Identify which cell holds the provided text, then report its (x, y) central coordinate. 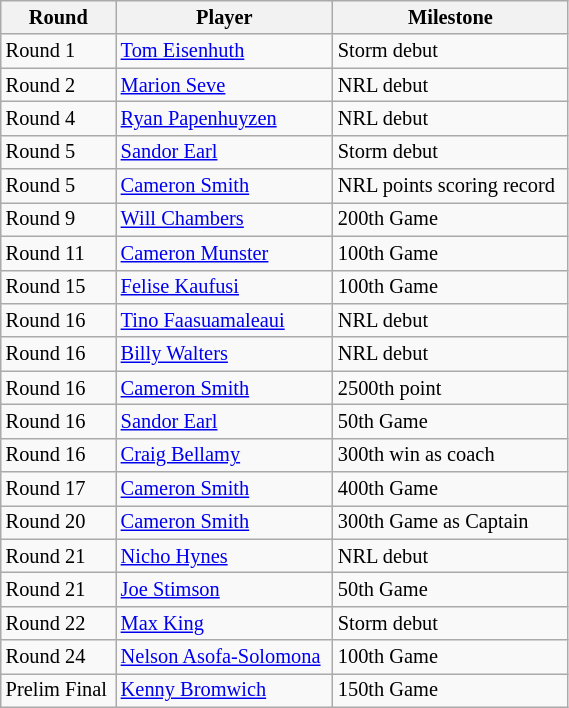
Cameron Munster (224, 253)
Tino Faasuamaleaui (224, 320)
400th Game (450, 489)
Round 15 (58, 287)
2500th point (450, 388)
Craig Bellamy (224, 455)
Joe Stimson (224, 589)
Nelson Asofa-Solomona (224, 657)
Round 4 (58, 118)
Round 20 (58, 522)
Round 9 (58, 219)
Tom Eisenhuth (224, 51)
150th Game (450, 690)
300th Game as Captain (450, 522)
Round 2 (58, 85)
Marion Seve (224, 85)
Round 22 (58, 623)
Will Chambers (224, 219)
Round 17 (58, 489)
Billy Walters (224, 354)
Felise Kaufusi (224, 287)
Max King (224, 623)
Round (58, 17)
NRL points scoring record (450, 186)
Ryan Papenhuyzen (224, 118)
Nicho Hynes (224, 556)
Milestone (450, 17)
Round 24 (58, 657)
Round 1 (58, 51)
Player (224, 17)
Prelim Final (58, 690)
300th win as coach (450, 455)
Kenny Bromwich (224, 690)
200th Game (450, 219)
Round 11 (58, 253)
